From the cell containing the given text, extract its center point as (x, y) coordinate. 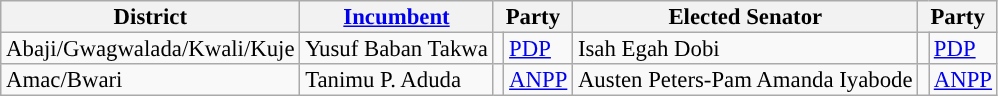
District (150, 17)
Abaji/Gwagwalada/Kwali/Kuje (150, 49)
Amac/Bwari (150, 80)
Isah Egah Dobi (746, 49)
Tanimu P. Aduda (396, 80)
Elected Senator (746, 17)
Austen Peters-Pam Amanda Iyabode (746, 80)
Incumbent (396, 17)
Yusuf Baban Takwa (396, 49)
